From the cell containing the given text, extract its center point as [X, Y] coordinate. 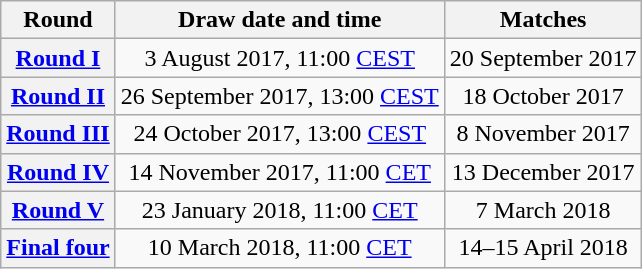
7 March 2018 [543, 210]
8 November 2017 [543, 134]
Round III [58, 134]
14 November 2017, 11:00 CET [280, 172]
20 September 2017 [543, 58]
Draw date and time [280, 20]
Round II [58, 96]
Round [58, 20]
Round V [58, 210]
Final four [58, 248]
23 January 2018, 11:00 CET [280, 210]
3 August 2017, 11:00 CEST [280, 58]
Round IV [58, 172]
10 March 2018, 11:00 CET [280, 248]
18 October 2017 [543, 96]
14–15 April 2018 [543, 248]
Round I [58, 58]
13 December 2017 [543, 172]
26 September 2017, 13:00 CEST [280, 96]
Matches [543, 20]
24 October 2017, 13:00 CEST [280, 134]
